From the cell containing the given text, extract its center point as [x, y] coordinate. 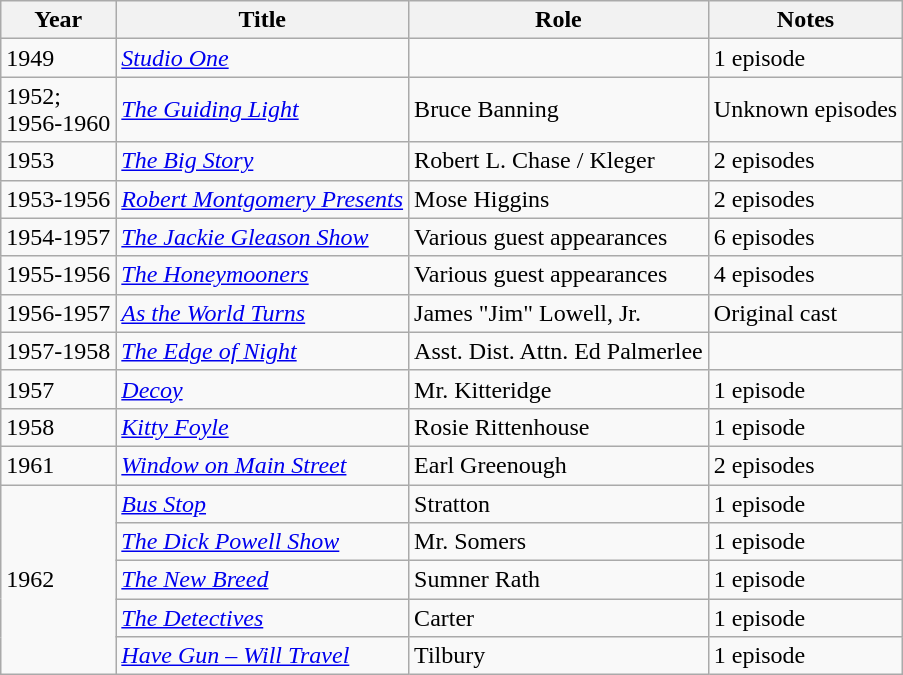
Asst. Dist. Attn. Ed Palmerlee [559, 351]
The Guiding Light [262, 110]
1957 [58, 389]
1961 [58, 465]
Rosie Rittenhouse [559, 427]
1953-1956 [58, 199]
Role [559, 20]
1958 [58, 427]
The Detectives [262, 618]
4 episodes [805, 275]
1953 [58, 161]
Sumner Rath [559, 580]
The Big Story [262, 161]
Title [262, 20]
Mr. Somers [559, 542]
The Honeymooners [262, 275]
Mose Higgins [559, 199]
Bus Stop [262, 503]
Studio One [262, 58]
1952; 1956-1960 [58, 110]
Robert L. Chase / Kleger [559, 161]
1954-1957 [58, 237]
Decoy [262, 389]
The Dick Powell Show [262, 542]
James "Jim" Lowell, Jr. [559, 313]
Carter [559, 618]
6 episodes [805, 237]
1949 [58, 58]
As the World Turns [262, 313]
Window on Main Street [262, 465]
The New Breed [262, 580]
Tilbury [559, 656]
1956-1957 [58, 313]
Year [58, 20]
Kitty Foyle [262, 427]
Bruce Banning [559, 110]
Mr. Kitteridge [559, 389]
Have Gun – Will Travel [262, 656]
Robert Montgomery Presents [262, 199]
Earl Greenough [559, 465]
Stratton [559, 503]
Unknown episodes [805, 110]
1962 [58, 579]
The Edge of Night [262, 351]
The Jackie Gleason Show [262, 237]
Original cast [805, 313]
1957-1958 [58, 351]
Notes [805, 20]
1955-1956 [58, 275]
